For the text-containing cell, return its midpoint in [x, y] coordinate format. 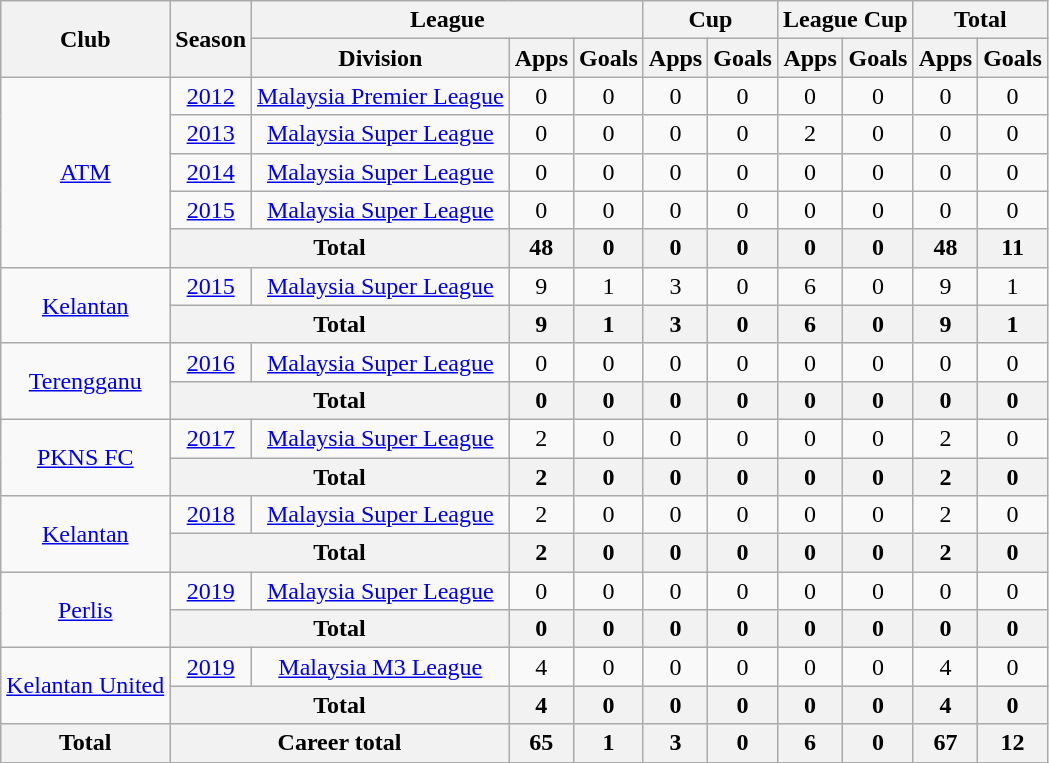
2013 [211, 134]
Career total [340, 743]
League Cup [845, 20]
Division [381, 58]
ATM [86, 172]
65 [541, 743]
2016 [211, 362]
Perlis [86, 610]
2014 [211, 172]
12 [1013, 743]
PKNS FC [86, 457]
Malaysia Premier League [381, 96]
2012 [211, 96]
Kelantan United [86, 686]
Terengganu [86, 381]
Cup [710, 20]
Club [86, 39]
League [448, 20]
11 [1013, 248]
Malaysia M3 League [381, 667]
2017 [211, 438]
Season [211, 39]
2018 [211, 515]
67 [945, 743]
